Output the (x, y) coordinate of the center of the cell containing the given text.  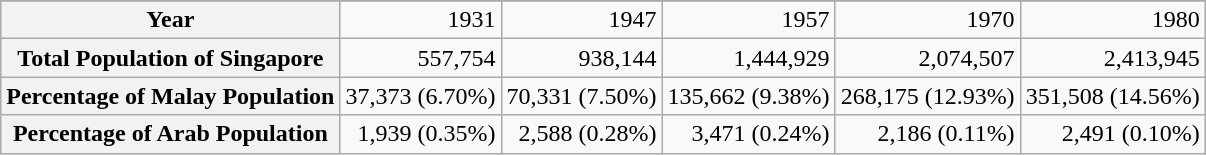
557,754 (420, 58)
1,939 (0.35%) (420, 134)
1,444,929 (748, 58)
2,491 (0.10%) (1112, 134)
Year (170, 20)
70,331 (7.50%) (582, 96)
2,186 (0.11%) (928, 134)
268,175 (12.93%) (928, 96)
1957 (748, 20)
2,074,507 (928, 58)
1931 (420, 20)
Percentage of Malay Population (170, 96)
Percentage of Arab Population (170, 134)
Total Population of Singapore (170, 58)
1980 (1112, 20)
1947 (582, 20)
3,471 (0.24%) (748, 134)
1970 (928, 20)
135,662 (9.38%) (748, 96)
2,588 (0.28%) (582, 134)
938,144 (582, 58)
351,508 (14.56%) (1112, 96)
2,413,945 (1112, 58)
37,373 (6.70%) (420, 96)
